Capture the cell that displays the provided text and extract its (x, y) central coordinate. 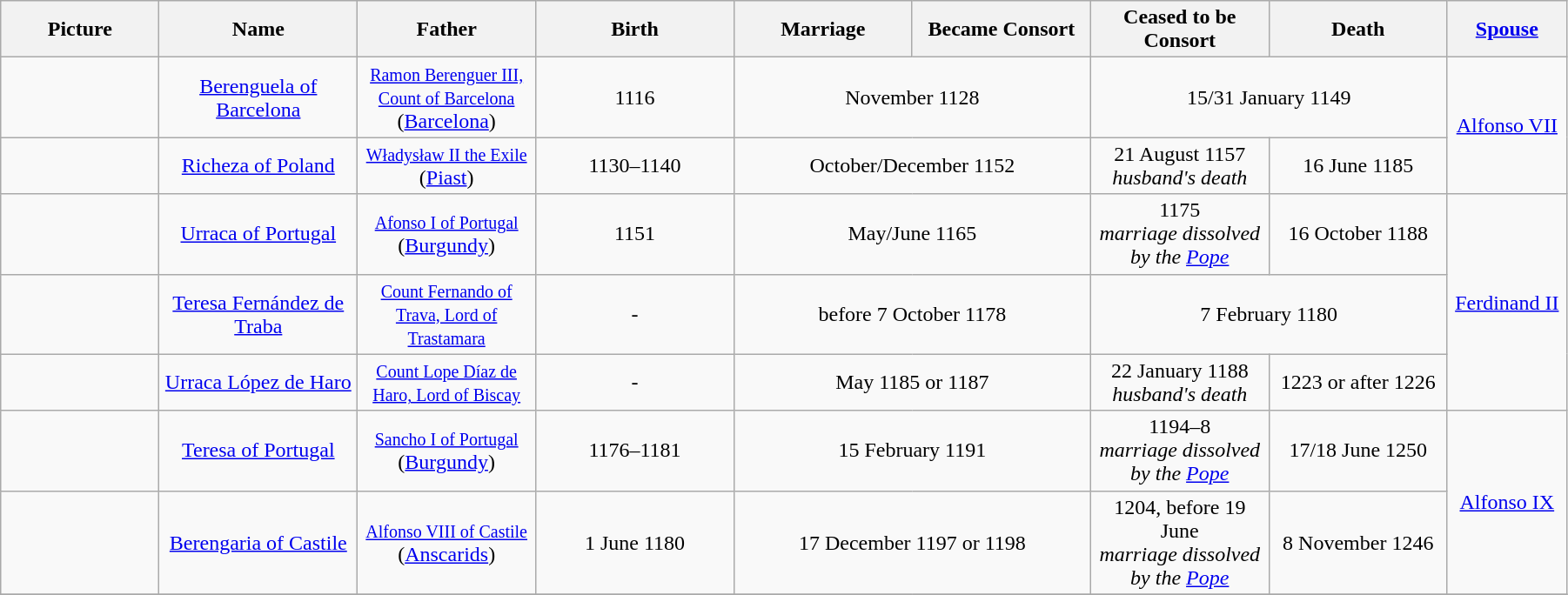
15/31 January 1149 (1269, 97)
1223 or after 1226 (1357, 383)
Father (447, 30)
May 1185 or 1187 (912, 383)
Name (258, 30)
Urraca of Portugal (258, 234)
21 August 1157husband's death (1180, 165)
Berengaria of Castile (258, 543)
17/18 June 1250 (1357, 451)
7 February 1180 (1269, 314)
Teresa Fernández de Traba (258, 314)
November 1128 (912, 97)
Sancho I of Portugal (Burgundy) (447, 451)
Alfonso VII (1507, 125)
Berenguela of Barcelona (258, 97)
1116 (635, 97)
Death (1357, 30)
16 October 1188 (1357, 234)
1151 (635, 234)
Ramon Berenguer III, Count of Barcelona (Barcelona) (447, 97)
Richeza of Poland (258, 165)
1130–1140 (635, 165)
8 November 1246 (1357, 543)
Marriage (823, 30)
Alfonso IX (1507, 503)
1176–1181 (635, 451)
Władysław II the Exile(Piast) (447, 165)
May/June 1165 (912, 234)
1194–8marriage dissolved by the Pope (1180, 451)
Alfonso VIII of Castile (Anscarids) (447, 543)
Teresa of Portugal (258, 451)
Ferdinand II (1507, 303)
1204, before 19 Junemarriage dissolved by the Pope (1180, 543)
Count Lope Díaz de Haro, Lord of Biscay (447, 383)
Afonso I of Portugal (Burgundy) (447, 234)
before 7 October 1178 (912, 314)
Count Fernando of Trava, Lord of Trastamara (447, 314)
October/December 1152 (912, 165)
Spouse (1507, 30)
Picture (80, 30)
22 January 1188husband's death (1180, 383)
Birth (635, 30)
Ceased to be Consort (1180, 30)
Urraca López de Haro (258, 383)
17 December 1197 or 1198 (912, 543)
1175marriage dissolved by the Pope (1180, 234)
Became Consort (1001, 30)
16 June 1185 (1357, 165)
1 June 1180 (635, 543)
15 February 1191 (912, 451)
